Return the [x, y] coordinate for the center point of the cell that contains the specified text.  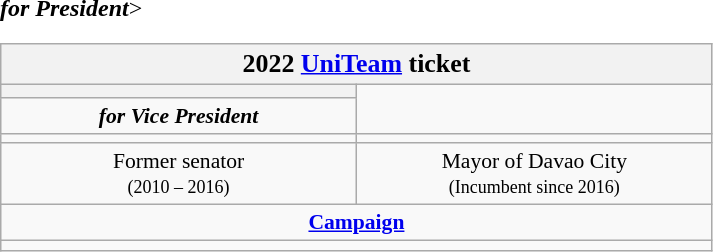
Mayor of Davao City(Incumbent since 2016) [534, 174]
2022 UniTeam ticket [356, 64]
Campaign [356, 222]
for Vice President [179, 116]
Former senator(2010 – 2016) [179, 174]
